Return the [x, y] coordinate for the center point of the cell that contains the specified text.  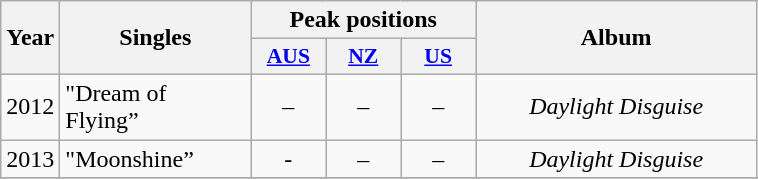
Album [616, 38]
"Dream of Flying” [156, 106]
US [438, 57]
"Moonshine” [156, 159]
2013 [30, 159]
AUS [288, 57]
Peak positions [364, 20]
2012 [30, 106]
- [288, 159]
NZ [364, 57]
Singles [156, 38]
Year [30, 38]
